Determine the (x, y) coordinate at the center of the cell enclosing the given text.  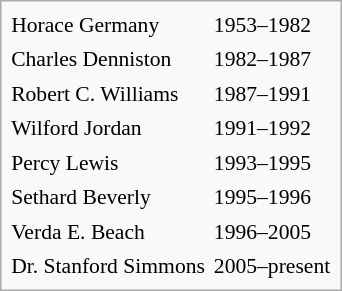
1953–1982 (272, 25)
Sethard Beverly (108, 197)
Charles Denniston (108, 59)
Horace Germany (108, 25)
1993–1995 (272, 163)
1996–2005 (272, 232)
2005–present (272, 266)
Dr. Stanford Simmons (108, 266)
1982–1987 (272, 59)
Robert C. Williams (108, 94)
Percy Lewis (108, 163)
Wilford Jordan (108, 128)
1995–1996 (272, 197)
1987–1991 (272, 94)
Verda E. Beach (108, 232)
1991–1992 (272, 128)
